Detect which cell encompasses the target text, then output its (x, y) center coordinate. 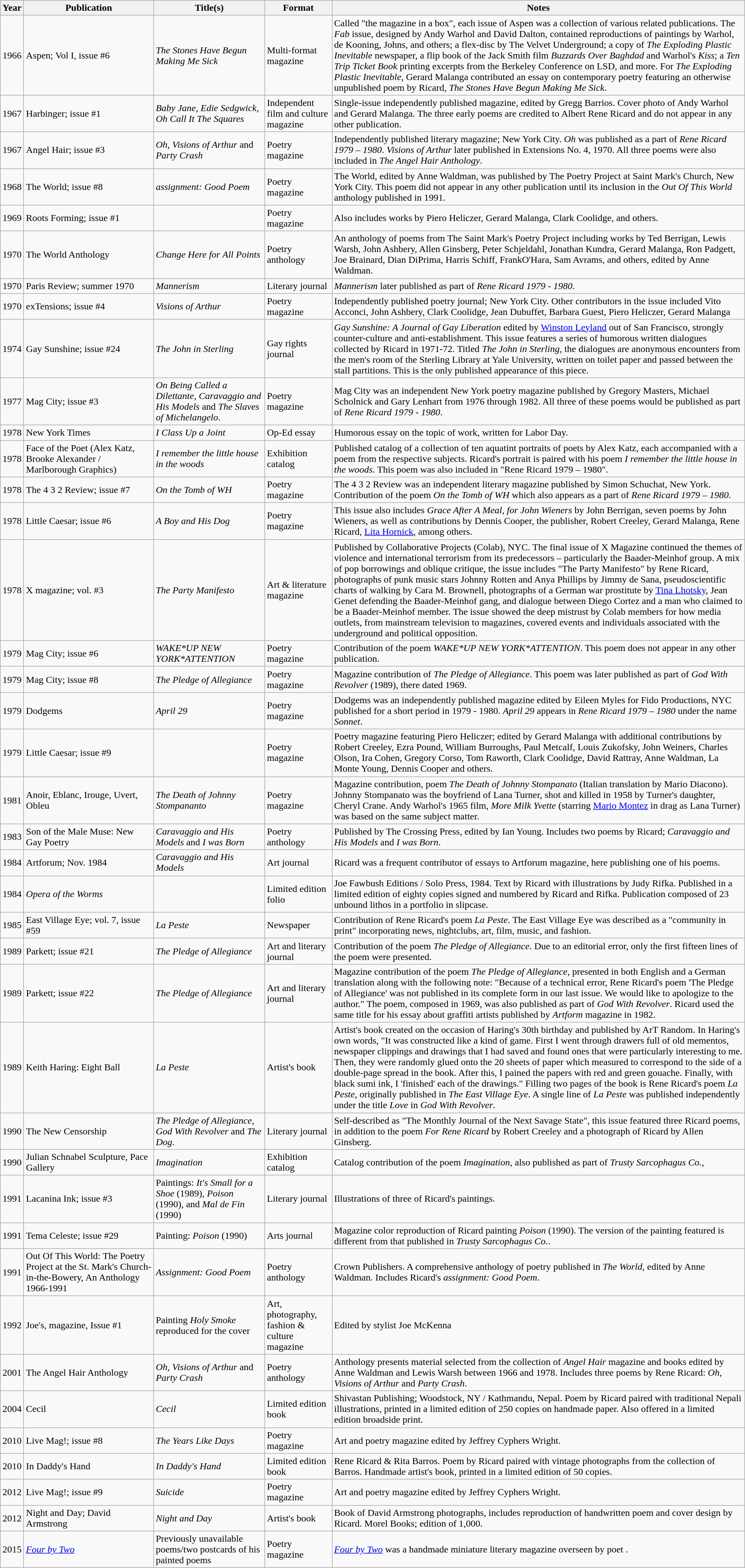
Dodgems (89, 711)
Joe's, magazine, Issue #1 (89, 1325)
Four by Two was a handmade miniature literary magazine overseen by poet . (538, 1549)
Humorous essay on the topic of work, written for Labor Day. (538, 432)
Tema Celeste; issue #29 (89, 1236)
Ricard was a frequent contributor of essays to Artforum magazine, here publishing one of his poems. (538, 862)
Night and Day (209, 1518)
1977 (12, 401)
A Boy and His Dog (209, 521)
Newspaper (298, 925)
1969 (12, 218)
The Pledge of Allegiance, God With Revolver and The Dog. (209, 1131)
The John in Sterling (209, 348)
Assignment: Good Poem (209, 1273)
Painting Holy Smoke reproduced for the cover (209, 1325)
Caravaggio and His Models (209, 862)
Art journal (298, 862)
Year (12, 8)
The Angel Hair Anthology (89, 1372)
Also includes works by Piero Heliczer, Gerard Malanga, Clark Coolidge, and others. (538, 218)
Mag City; issue #8 (89, 679)
2001 (12, 1372)
Gay rights journal (298, 348)
Parkett; issue #21 (89, 951)
The Party Manifesto (209, 590)
Gay Sunshine; issue #24 (89, 348)
The World; issue #8 (89, 187)
Son of the Male Muse: New Gay Poetry (89, 837)
The Death of Johnny Stompananto (209, 800)
1968 (12, 187)
Angel Hair; issue #3 (89, 150)
Mag City; issue #3 (89, 401)
Arts journal (298, 1236)
Visions of Arthur (209, 307)
1974 (12, 348)
Contribution of the poem The Pledge of Allegiance. Due to an editorial error, only the first fifteen lines of the poem were presented. (538, 951)
Live Mag!; issue #8 (89, 1441)
1985 (12, 925)
Little Caesar; issue #9 (89, 753)
1983 (12, 837)
Title(s) (209, 8)
Format (298, 8)
Live Mag!; issue #9 (89, 1492)
Edited by stylist Joe McKenna (538, 1325)
1992 (12, 1325)
Suicide (209, 1492)
The Years Like Days (209, 1441)
X magazine; vol. #3 (89, 590)
On Being Called a Dilettante, Caravaggio and His Models and The Slaves of Michelangelo. (209, 401)
Anoir, Eblanc, Irouge, Uvert, Obleu (89, 800)
Mannerism later published as part of Rene Ricard 1979 - 1980. (538, 286)
Previously unavailable poems/two postcards of his painted poems (209, 1549)
Mannerism (209, 286)
Painting: Poison (1990) (209, 1236)
Little Caesar; issue #6 (89, 521)
Mag City; issue #6 (89, 654)
Paris Review; summer 1970 (89, 286)
Aspen; Vol I, issue #6 (89, 55)
Contribution of the poem WAKE*UP NEW YORK*ATTENTION. This poem does not appear in any other publication. (538, 654)
Book of David Armstrong photographs, includes reproduction of handwritten poem and cover design by Ricard. Morel Books; edition of 1,000. (538, 1518)
Publication (89, 8)
On the Tomb of WH (209, 490)
Limited edition folio (298, 894)
Catalog contribution of the poem Imagination, also published as part of Trusty Sarcophagus Co., (538, 1163)
Roots Forming; issue #1 (89, 218)
Paintings: It's Small for a Shoe (1989), Poison (1990), and Mal de Fin (1990) (209, 1199)
Four by Two (89, 1549)
East Village Eye; vol. 7, issue #59 (89, 925)
Multi-format magazine (298, 55)
WAKE*UP NEW YORK*ATTENTION (209, 654)
New York Times (89, 432)
Change Here for All Points (209, 255)
Art & literature magazine (298, 590)
Illustrations of three of Ricard's paintings. (538, 1199)
Keith Haring: Eight Ball (89, 1067)
Lacanina Ink; issue #3 (89, 1199)
Parkett; issue #22 (89, 993)
Out Of This World: The Poetry Project at the St. Mark's Church-in-the-Bowery, An Anthology 1966-1991 (89, 1273)
April 29 (209, 711)
1981 (12, 800)
The 4 3 2 Review; issue #7 (89, 490)
Notes (538, 8)
Magazine contribution of The Pledge of Allegiance. This poem was later published as part of God With Revolver (1989), there dated 1969. (538, 679)
Night and Day; David Armstrong (89, 1518)
Opera of the Worms (89, 894)
Imagination (209, 1163)
assignment: Good Poem (209, 187)
The Stones Have Begun Making Me Sick (209, 55)
The World Anthology (89, 255)
Baby Jane, Edie Sedgwick, Oh Call It The Squares (209, 113)
exTensions; issue #4 (89, 307)
2004 (12, 1409)
1966 (12, 55)
Harbinger; issue #1 (89, 113)
I remember the little house in the woods (209, 459)
Art, photography, fashion & culture magazine (298, 1325)
Artforum; Nov. 1984 (89, 862)
Face of the Poet (Alex Katz, Brooke Alexander / Marlborough Graphics) (89, 459)
Caravaggio and His Models and I was Born (209, 837)
2015 (12, 1549)
Crown Publishers. A comprehensive anthology of poetry published in The World, edited by Anne Waldman. Includes Ricard's assignment: Good Poem. (538, 1273)
Op-Ed essay (298, 432)
Published by The Crossing Press, edited by Ian Young. Includes two poems by Ricard; Caravaggio and His Models and I was Born. (538, 837)
I Class Up a Joint (209, 432)
The New Censorship (89, 1131)
Independent film and culture magazine (298, 113)
Julian Schnabel Sculpture, Pace Gallery (89, 1163)
